For the text-containing cell, return its midpoint in [X, Y] coordinate format. 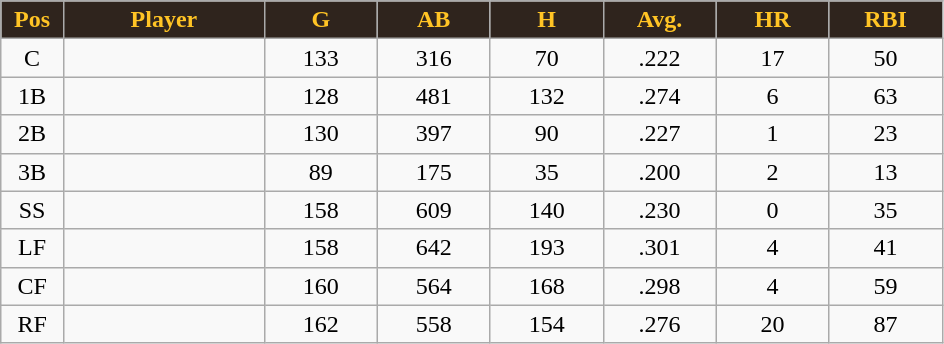
481 [434, 96]
168 [546, 286]
AB [434, 20]
90 [546, 134]
133 [320, 58]
.200 [660, 172]
2 [772, 172]
Player [164, 20]
G [320, 20]
609 [434, 210]
558 [434, 324]
1B [32, 96]
70 [546, 58]
H [546, 20]
20 [772, 324]
316 [434, 58]
3B [32, 172]
1 [772, 134]
Avg. [660, 20]
.222 [660, 58]
160 [320, 286]
RF [32, 324]
154 [546, 324]
LF [32, 248]
41 [886, 248]
RBI [886, 20]
.227 [660, 134]
.230 [660, 210]
130 [320, 134]
642 [434, 248]
.298 [660, 286]
HR [772, 20]
140 [546, 210]
175 [434, 172]
397 [434, 134]
162 [320, 324]
13 [886, 172]
87 [886, 324]
89 [320, 172]
SS [32, 210]
CF [32, 286]
59 [886, 286]
193 [546, 248]
2B [32, 134]
.276 [660, 324]
.301 [660, 248]
C [32, 58]
17 [772, 58]
50 [886, 58]
Pos [32, 20]
.274 [660, 96]
63 [886, 96]
128 [320, 96]
6 [772, 96]
132 [546, 96]
23 [886, 134]
564 [434, 286]
0 [772, 210]
